Return the [x, y] coordinate for the center point of the cell that contains the specified text.  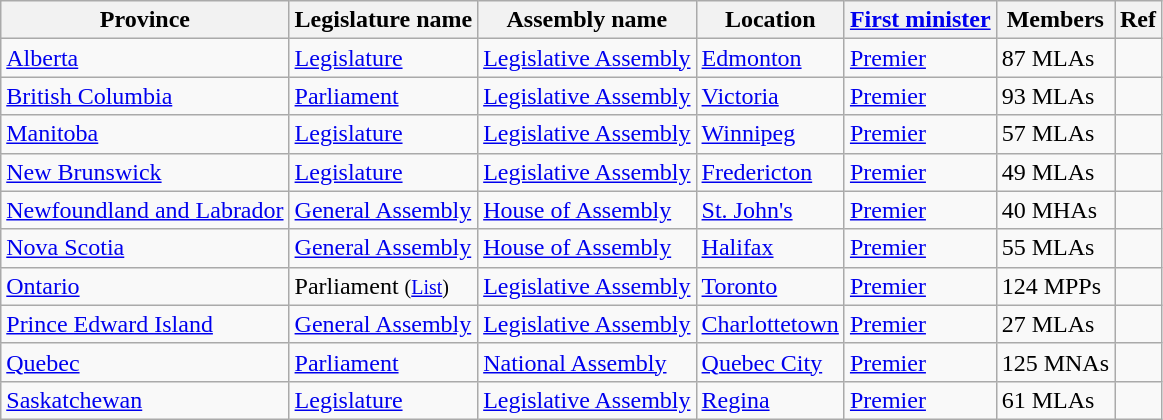
Assembly name [587, 20]
61 MLAs [1055, 400]
Members [1055, 20]
Location [770, 20]
Quebec [145, 362]
49 MLAs [1055, 172]
British Columbia [145, 96]
St. John's [770, 210]
Nova Scotia [145, 248]
First minister [920, 20]
27 MLAs [1055, 324]
Toronto [770, 286]
Legislature name [384, 20]
Saskatchewan [145, 400]
Halifax [770, 248]
New Brunswick [145, 172]
40 MHAs [1055, 210]
Charlottetown [770, 324]
Edmonton [770, 58]
Ref [1138, 20]
National Assembly [587, 362]
Quebec City [770, 362]
Victoria [770, 96]
Prince Edward Island [145, 324]
87 MLAs [1055, 58]
Parliament (List) [384, 286]
Newfoundland and Labrador [145, 210]
Manitoba [145, 134]
Province [145, 20]
93 MLAs [1055, 96]
Fredericton [770, 172]
Ontario [145, 286]
Winnipeg [770, 134]
57 MLAs [1055, 134]
Alberta [145, 58]
124 MPPs [1055, 286]
Regina [770, 400]
125 MNAs [1055, 362]
55 MLAs [1055, 248]
